Capture the cell that displays the provided text and extract its [X, Y] central coordinate. 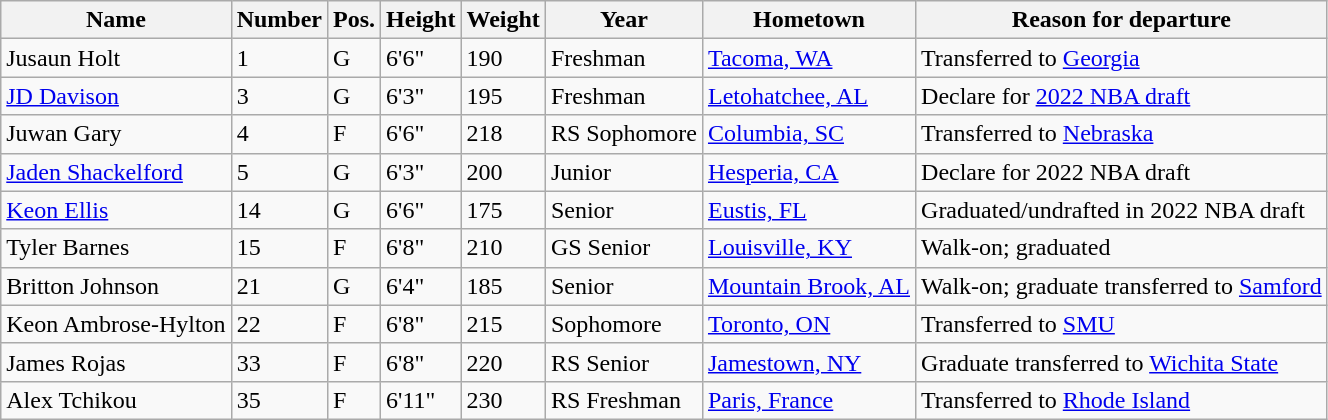
RS Senior [624, 362]
Junior [624, 172]
Transferred to SMU [1122, 324]
Tacoma, WA [808, 58]
Weight [503, 20]
Transferred to Rhode Island [1122, 400]
Toronto, ON [808, 324]
Juwan Gary [116, 134]
1 [279, 58]
Graduate transferred to Wichita State [1122, 362]
15 [279, 248]
210 [503, 248]
Walk-on; graduated [1122, 248]
Walk-on; graduate transferred to Samford [1122, 286]
Height [421, 20]
James Rojas [116, 362]
Hometown [808, 20]
Letohatchee, AL [808, 96]
Louisville, KY [808, 248]
175 [503, 210]
33 [279, 362]
35 [279, 400]
Paris, France [808, 400]
Jamestown, NY [808, 362]
GS Senior [624, 248]
6'4" [421, 286]
190 [503, 58]
Jusaun Holt [116, 58]
JD Davison [116, 96]
Pos. [354, 20]
6'11" [421, 400]
Graduated/undrafted in 2022 NBA draft [1122, 210]
21 [279, 286]
230 [503, 400]
215 [503, 324]
Tyler Barnes [116, 248]
Year [624, 20]
Mountain Brook, AL [808, 286]
14 [279, 210]
22 [279, 324]
Keon Ambrose-Hylton [116, 324]
Transferred to Georgia [1122, 58]
4 [279, 134]
Alex Tchikou [116, 400]
185 [503, 286]
200 [503, 172]
Number [279, 20]
Sophomore [624, 324]
RS Sophomore [624, 134]
Hesperia, CA [808, 172]
Columbia, SC [808, 134]
Transferred to Nebraska [1122, 134]
218 [503, 134]
Keon Ellis [116, 210]
Reason for departure [1122, 20]
Jaden Shackelford [116, 172]
RS Freshman [624, 400]
Name [116, 20]
Britton Johnson [116, 286]
220 [503, 362]
5 [279, 172]
195 [503, 96]
3 [279, 96]
Eustis, FL [808, 210]
